Capture the cell that displays the provided text and extract its [X, Y] central coordinate. 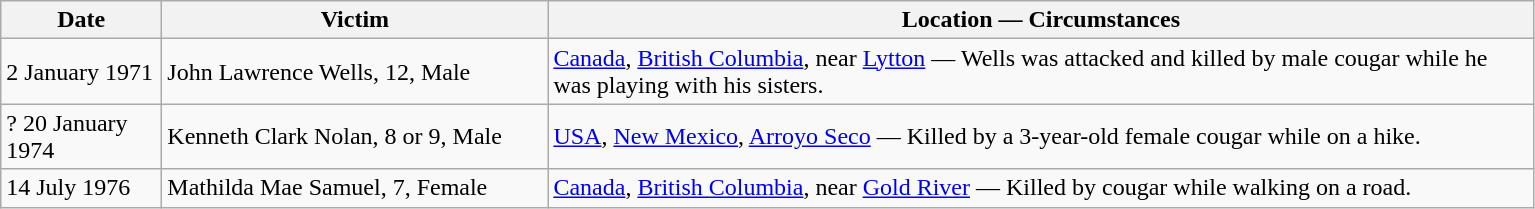
Canada, British Columbia, near Gold River — Killed by cougar while walking on a road. [1041, 188]
Kenneth Clark Nolan, 8 or 9, Male [355, 136]
14 July 1976 [82, 188]
2 January 1971 [82, 72]
Location — Circumstances [1041, 20]
USA, New Mexico, Arroyo Seco — Killed by a 3-year-old female cougar while on a hike. [1041, 136]
Date [82, 20]
? 20 January 1974 [82, 136]
Mathilda Mae Samuel, 7, Female [355, 188]
John Lawrence Wells, 12, Male [355, 72]
Canada, British Columbia, near Lytton — Wells was attacked and killed by male cougar while he was playing with his sisters. [1041, 72]
Victim [355, 20]
